Search for the cell housing the specified text and yield its [x, y] center coordinate. 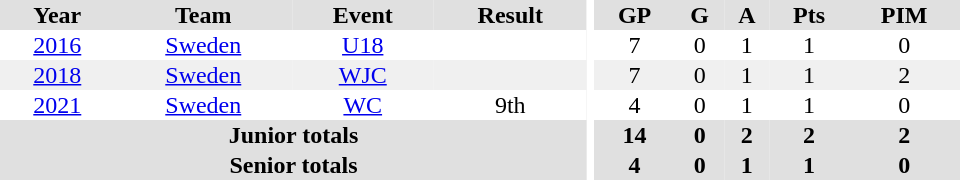
WJC [363, 75]
G [700, 15]
2021 [58, 105]
Junior totals [294, 135]
PIM [904, 15]
U18 [363, 45]
Team [204, 15]
9th [511, 105]
A [747, 15]
GP [635, 15]
2016 [58, 45]
Event [363, 15]
2018 [58, 75]
14 [635, 135]
Senior totals [294, 165]
Year [58, 15]
WC [363, 105]
Result [511, 15]
Pts [810, 15]
